Locate the cell with the specified text and output its (x, y) center coordinate. 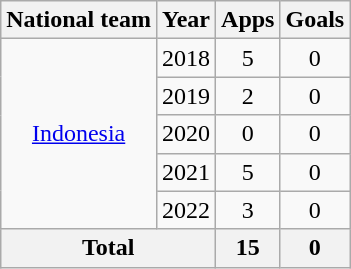
Year (186, 20)
3 (248, 210)
Total (108, 248)
2019 (186, 96)
15 (248, 248)
2022 (186, 210)
2021 (186, 172)
2 (248, 96)
Apps (248, 20)
2018 (186, 58)
Indonesia (79, 134)
2020 (186, 134)
National team (79, 20)
Goals (315, 20)
